Locate the cell with the specified text and output its [X, Y] center coordinate. 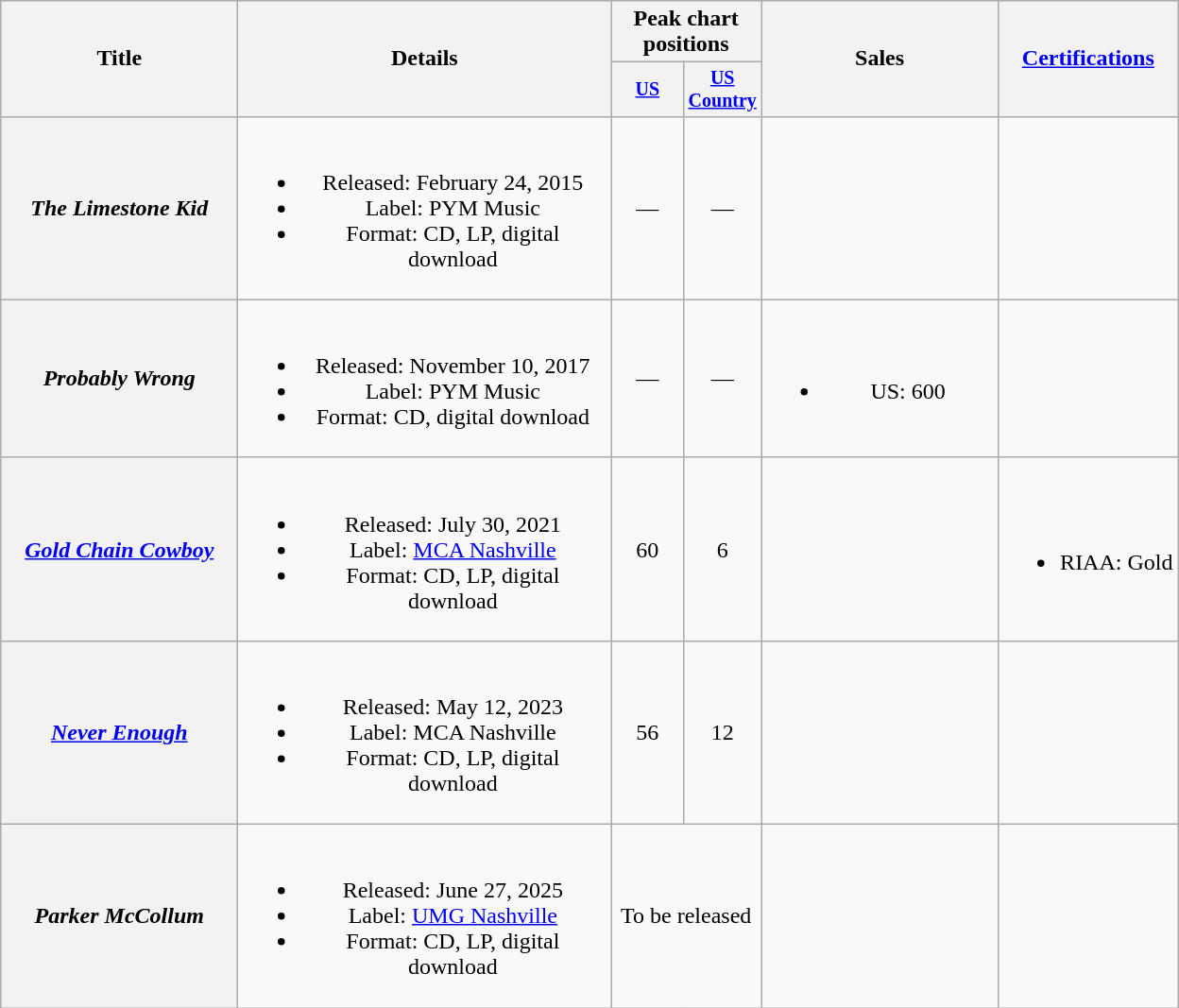
Released: February 24, 2015Label: PYM MusicFormat: CD, LP, digital download [425, 208]
RIAA: Gold [1088, 549]
12 [723, 732]
US [648, 89]
56 [648, 732]
Parker McCollum [119, 916]
Details [425, 59]
Probably Wrong [119, 378]
6 [723, 549]
Certifications [1088, 59]
60 [648, 549]
Released: November 10, 2017Label: PYM MusicFormat: CD, digital download [425, 378]
Sales [880, 59]
Never Enough [119, 732]
To be released [686, 916]
US Country [723, 89]
Peak chart positions [686, 32]
Released: July 30, 2021Label: MCA NashvilleFormat: CD, LP, digital download [425, 549]
The Limestone Kid [119, 208]
Gold Chain Cowboy [119, 549]
Released: May 12, 2023Label: MCA NashvilleFormat: CD, LP, digital download [425, 732]
Title [119, 59]
Released: June 27, 2025Label: UMG NashvilleFormat: CD, LP, digital download [425, 916]
US: 600 [880, 378]
